Provide the (x, y) coordinate of the cell's center where the given text is located.  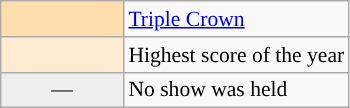
No show was held (236, 90)
— (62, 90)
Triple Crown (236, 19)
Highest score of the year (236, 55)
